Identify which cell holds the provided text, then report its [x, y] central coordinate. 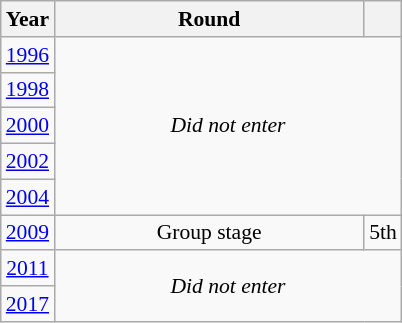
2017 [28, 304]
5th [383, 233]
Group stage [209, 233]
2011 [28, 269]
2000 [28, 126]
1996 [28, 55]
2004 [28, 197]
2009 [28, 233]
Round [209, 19]
Year [28, 19]
2002 [28, 162]
1998 [28, 90]
